Pinpoint the cell where the given text exists, returning its (x, y) midpoint coordinate. 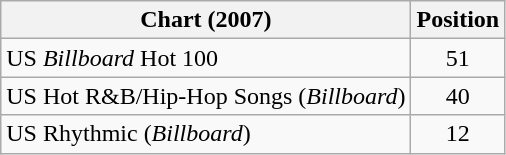
40 (458, 96)
51 (458, 58)
Chart (2007) (206, 20)
US Hot R&B/Hip-Hop Songs (Billboard) (206, 96)
Position (458, 20)
US Billboard Hot 100 (206, 58)
US Rhythmic (Billboard) (206, 134)
12 (458, 134)
